For the text-containing cell, return its midpoint in [X, Y] coordinate format. 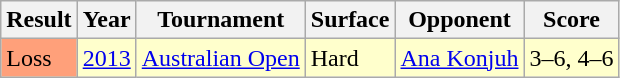
Score [572, 20]
3–6, 4–6 [572, 58]
Hard [350, 58]
Opponent [460, 20]
2013 [106, 58]
Year [106, 20]
Surface [350, 20]
Ana Konjuh [460, 58]
Australian Open [220, 58]
Tournament [220, 20]
Result [39, 20]
Loss [39, 58]
